For the text-containing cell, return its midpoint in [x, y] coordinate format. 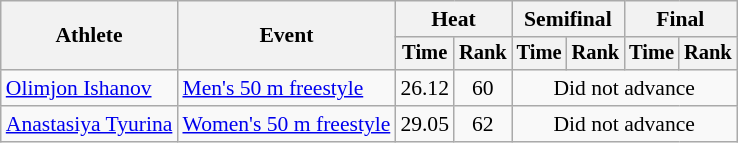
Athlete [90, 36]
Men's 50 m freestyle [286, 88]
Anastasiya Tyurina [90, 124]
26.12 [424, 88]
29.05 [424, 124]
Final [680, 19]
62 [483, 124]
Women's 50 m freestyle [286, 124]
60 [483, 88]
Olimjon Ishanov [90, 88]
Heat [453, 19]
Semifinal [568, 19]
Event [286, 36]
